Find where the given text appears and provide that cell's center as (x, y) coordinate. 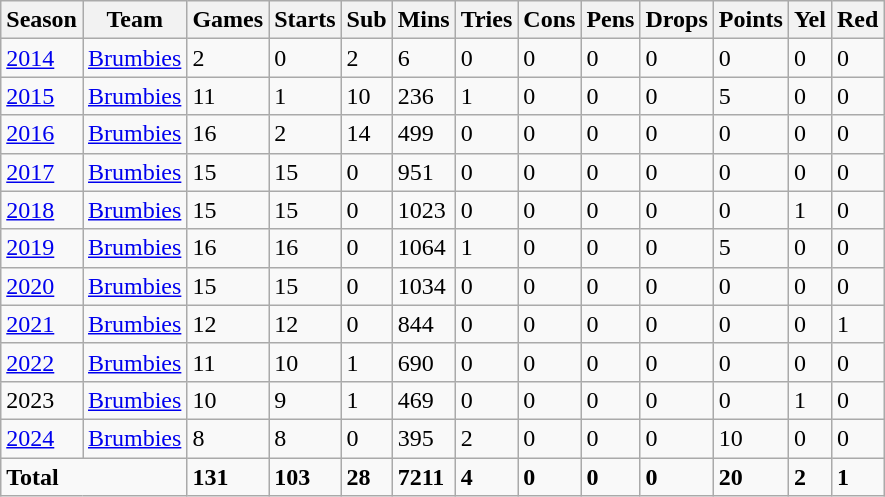
14 (366, 134)
2021 (42, 324)
Yel (810, 20)
2016 (42, 134)
Games (228, 20)
131 (228, 477)
951 (424, 172)
2022 (42, 362)
2019 (42, 248)
28 (366, 477)
1023 (424, 210)
6 (424, 58)
Drops (676, 20)
7211 (424, 477)
2018 (42, 210)
103 (305, 477)
Red (857, 20)
Pens (610, 20)
395 (424, 438)
1034 (424, 286)
4 (486, 477)
Season (42, 20)
2024 (42, 438)
1064 (424, 248)
Starts (305, 20)
Cons (550, 20)
9 (305, 400)
690 (424, 362)
Tries (486, 20)
Mins (424, 20)
499 (424, 134)
Total (94, 477)
236 (424, 96)
2017 (42, 172)
2023 (42, 400)
2014 (42, 58)
Points (750, 20)
2015 (42, 96)
Sub (366, 20)
844 (424, 324)
20 (750, 477)
469 (424, 400)
Team (134, 20)
2020 (42, 286)
